Return the (X, Y) coordinate for the center point of the cell that contains the specified text.  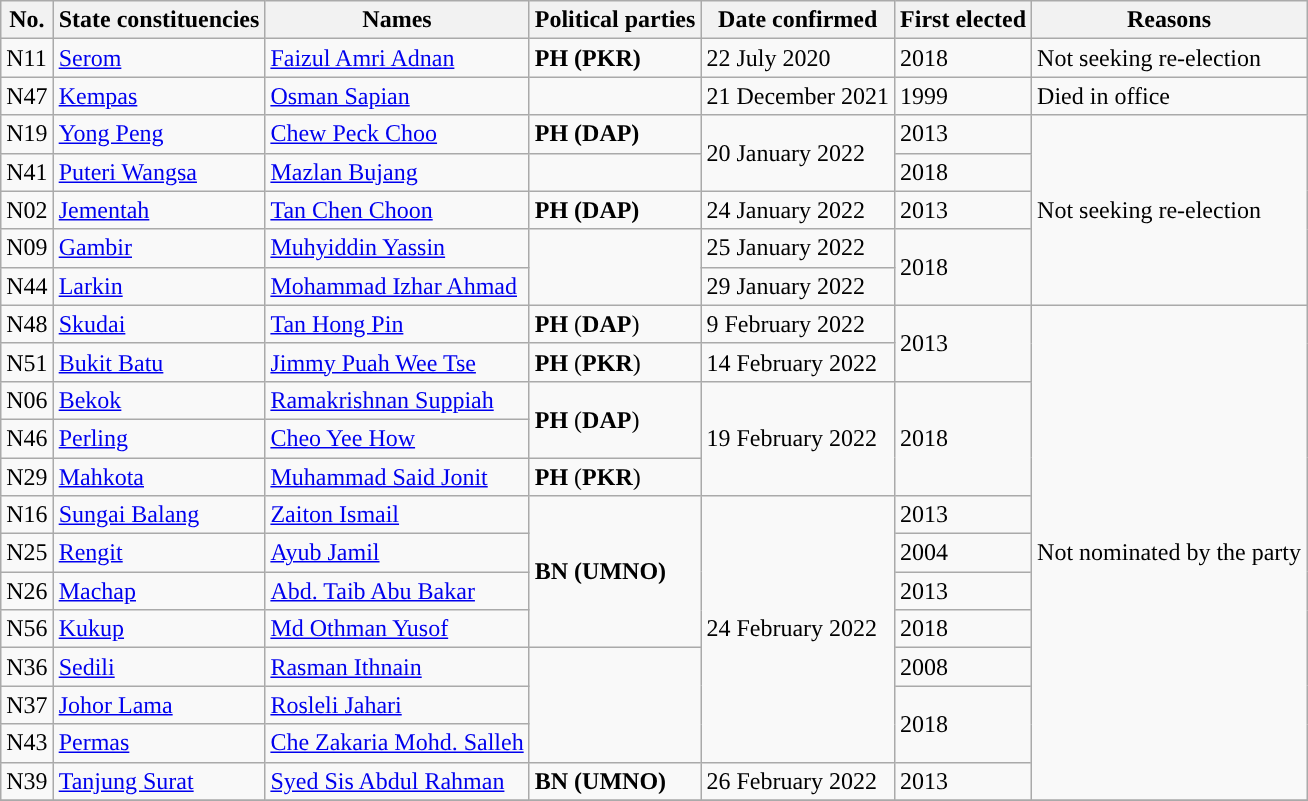
29 January 2022 (798, 286)
Ayub Jamil (397, 553)
Kukup (159, 629)
Johor Lama (159, 705)
N37 (27, 705)
Names (397, 20)
N36 (27, 667)
Reasons (1170, 20)
N16 (27, 515)
N48 (27, 324)
2004 (964, 553)
Zaiton Ismail (397, 515)
Skudai (159, 324)
N41 (27, 172)
Serom (159, 58)
26 February 2022 (798, 781)
Ramakrishnan Suppiah (397, 400)
Muhyiddin Yassin (397, 248)
Sungai Balang (159, 515)
N25 (27, 553)
Not nominated by the party (1170, 552)
Tan Hong Pin (397, 324)
State constituencies (159, 20)
21 December 2021 (798, 96)
Rasman Ithnain (397, 667)
Larkin (159, 286)
Tan Chen Choon (397, 210)
Mahkota (159, 477)
Syed Sis Abdul Rahman (397, 781)
Perling (159, 438)
22 July 2020 (798, 58)
Md Othman Yusof (397, 629)
N44 (27, 286)
Date confirmed (798, 20)
N39 (27, 781)
No. (27, 20)
Died in office (1170, 96)
N06 (27, 400)
N47 (27, 96)
N26 (27, 591)
24 January 2022 (798, 210)
N02 (27, 210)
Bekok (159, 400)
9 February 2022 (798, 324)
Muhammad Said Jonit (397, 477)
Jementah (159, 210)
N19 (27, 134)
Puteri Wangsa (159, 172)
N51 (27, 362)
Rengit (159, 553)
Rosleli Jahari (397, 705)
Bukit Batu (159, 362)
Political parties (615, 20)
Permas (159, 743)
20 January 2022 (798, 153)
25 January 2022 (798, 248)
Che Zakaria Mohd. Salleh (397, 743)
Faizul Amri Adnan (397, 58)
19 February 2022 (798, 438)
N29 (27, 477)
Abd. Taib Abu Bakar (397, 591)
N56 (27, 629)
1999 (964, 96)
Yong Peng (159, 134)
Chew Peck Choo (397, 134)
24 February 2022 (798, 629)
N11 (27, 58)
Jimmy Puah Wee Tse (397, 362)
Tanjung Surat (159, 781)
N09 (27, 248)
Osman Sapian (397, 96)
Mazlan Bujang (397, 172)
N43 (27, 743)
Mohammad Izhar Ahmad (397, 286)
Kempas (159, 96)
Gambir (159, 248)
Cheo Yee How (397, 438)
2008 (964, 667)
Sedili (159, 667)
Machap (159, 591)
First elected (964, 20)
N46 (27, 438)
14 February 2022 (798, 362)
